Return [x, y] of the center of cell containing provided text 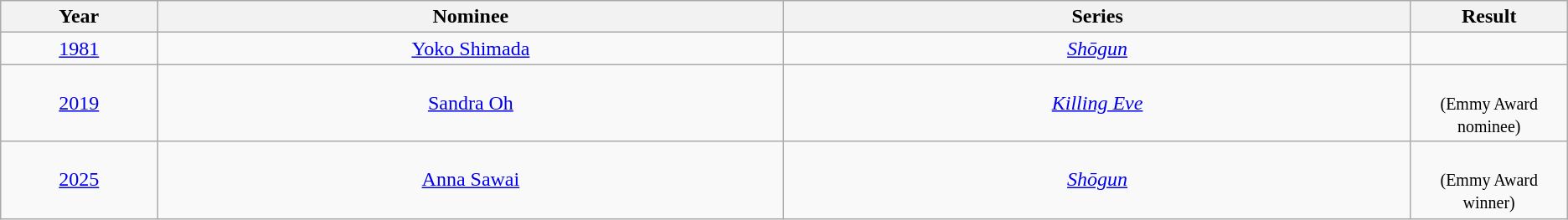
Yoko Shimada [471, 49]
Result [1489, 17]
Series [1097, 17]
Nominee [471, 17]
2019 [79, 103]
(Emmy Award nominee) [1489, 103]
Year [79, 17]
Anna Sawai [471, 180]
Sandra Oh [471, 103]
1981 [79, 49]
(Emmy Award winner) [1489, 180]
2025 [79, 180]
Killing Eve [1097, 103]
